Locate the cell with the specified text and output its [X, Y] center coordinate. 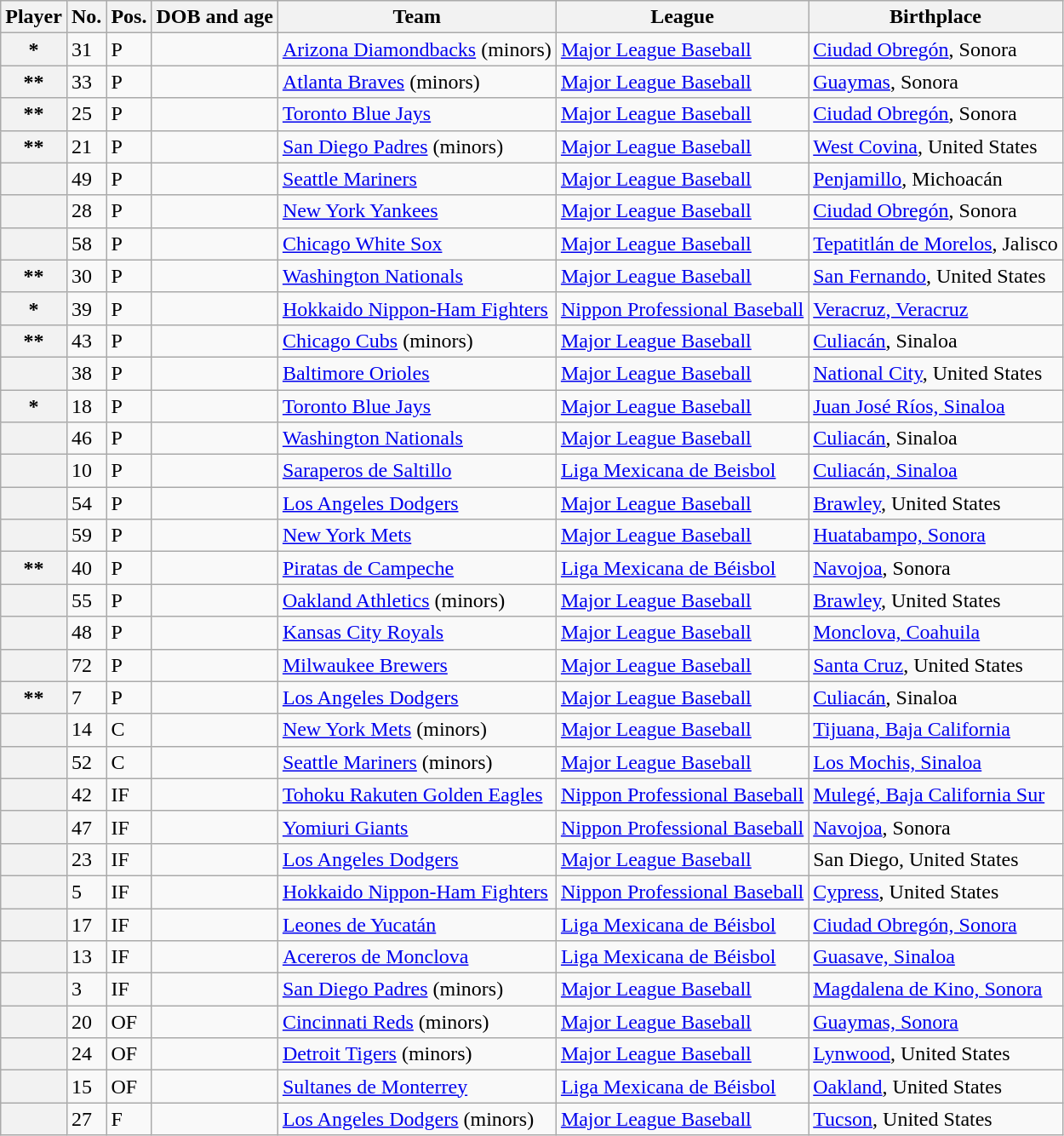
18 [86, 406]
Veracruz, Veracruz [936, 308]
Tucson, United States [936, 1119]
Huatabampo, Sonora [936, 536]
31 [86, 49]
National City, United States [936, 373]
Lynwood, United States [936, 1054]
Juan José Ríos, Sinaloa [936, 406]
Monclova, Coahuila [936, 633]
Los Angeles Dodgers (minors) [417, 1119]
72 [86, 665]
Atlanta Braves (minors) [417, 82]
Arizona Diamondbacks (minors) [417, 49]
Kansas City Royals [417, 633]
30 [86, 276]
Seattle Mariners [417, 179]
Detroit Tigers (minors) [417, 1054]
5 [86, 892]
Tohoku Rakuten Golden Eagles [417, 795]
15 [86, 1087]
New York Mets (minors) [417, 730]
3 [86, 990]
New York Yankees [417, 211]
58 [86, 244]
Team [417, 17]
28 [86, 211]
Birthplace [936, 17]
38 [86, 373]
39 [86, 308]
54 [86, 503]
46 [86, 439]
Seattle Mariners (minors) [417, 762]
17 [86, 924]
13 [86, 957]
Chicago White Sox [417, 244]
Cincinnati Reds (minors) [417, 1022]
Yomiuri Giants [417, 827]
Player [34, 17]
27 [86, 1119]
Mulegé, Baja California Sur [936, 795]
Milwaukee Brewers [417, 665]
21 [86, 146]
14 [86, 730]
Chicago Cubs (minors) [417, 341]
West Covina, United States [936, 146]
43 [86, 341]
DOB and age [215, 17]
Guasave, Sinaloa [936, 957]
Tijuana, Baja California [936, 730]
F [129, 1119]
Los Mochis, Sinaloa [936, 762]
20 [86, 1022]
48 [86, 633]
San Fernando, United States [936, 276]
Tepatitlán de Morelos, Jalisco [936, 244]
23 [86, 859]
49 [86, 179]
San Diego, United States [936, 859]
Pos. [129, 17]
25 [86, 114]
Sultanes de Monterrey [417, 1087]
Oakland, United States [936, 1087]
52 [86, 762]
League [682, 17]
Magdalena de Kino, Sonora [936, 990]
59 [86, 536]
55 [86, 600]
No. [86, 17]
Saraperos de Saltillo [417, 471]
Acereros de Monclova [417, 957]
42 [86, 795]
Santa Cruz, United States [936, 665]
Piratas de Campeche [417, 568]
24 [86, 1054]
Cypress, United States [936, 892]
7 [86, 697]
40 [86, 568]
47 [86, 827]
Liga Mexicana de Beisbol [682, 471]
10 [86, 471]
33 [86, 82]
New York Mets [417, 536]
Penjamillo, Michoacán [936, 179]
Oakland Athletics (minors) [417, 600]
Baltimore Orioles [417, 373]
Leones de Yucatán [417, 924]
